Locate the cell with the specified text and output its [X, Y] center coordinate. 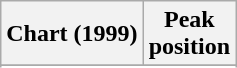
Chart (1999) [72, 34]
Peakposition [189, 34]
